Capture the cell that displays the provided text and extract its (x, y) central coordinate. 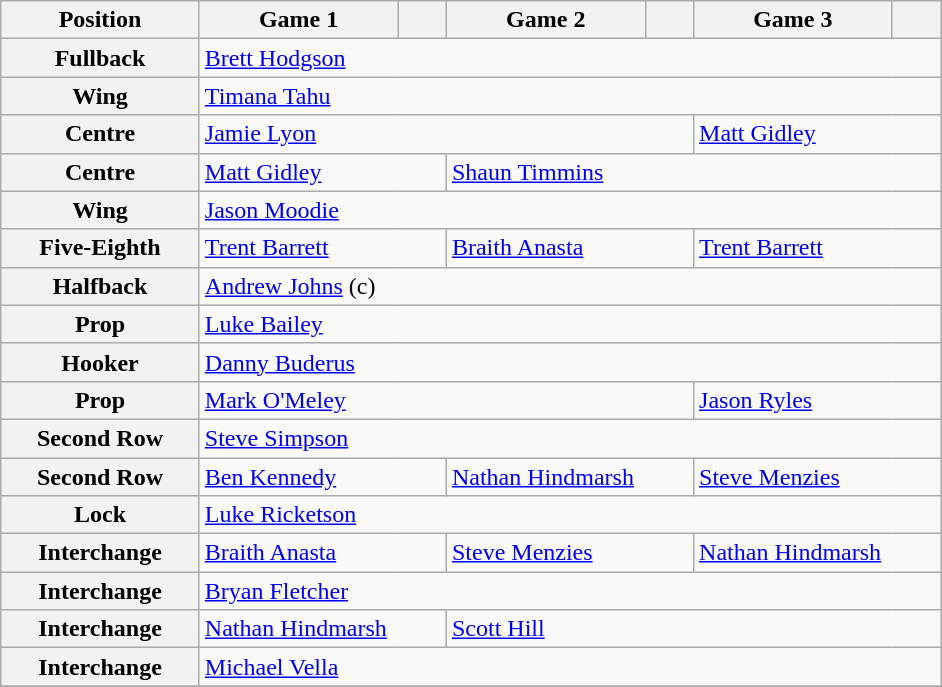
Fullback (100, 58)
Position (100, 20)
Five-Eighth (100, 248)
Halfback (100, 286)
Steve Simpson (570, 438)
Hooker (100, 362)
Lock (100, 515)
Game 3 (794, 20)
Mark O'Meley (446, 400)
Jason Moodie (570, 210)
Danny Buderus (570, 362)
Jason Ryles (818, 400)
Luke Ricketson (570, 515)
Shaun Timmins (693, 172)
Timana Tahu (570, 96)
Bryan Fletcher (570, 591)
Jamie Lyon (446, 134)
Ben Kennedy (322, 477)
Michael Vella (570, 667)
Andrew Johns (c) (570, 286)
Scott Hill (693, 629)
Game 2 (546, 20)
Brett Hodgson (570, 58)
Game 1 (298, 20)
Luke Bailey (570, 324)
